Search for the cell housing the specified text and yield its [X, Y] center coordinate. 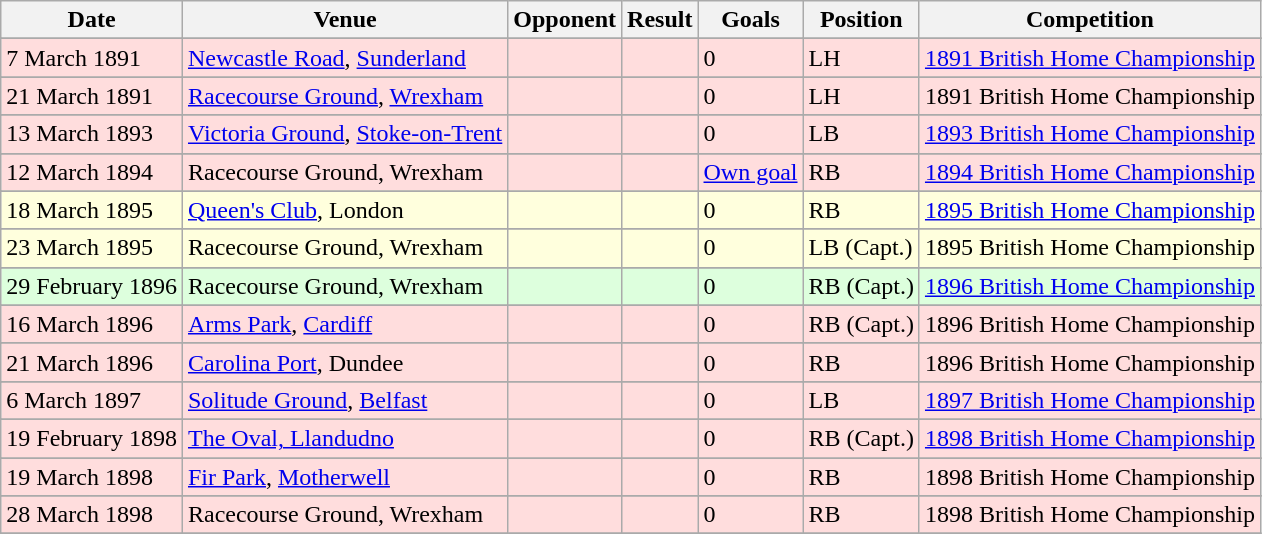
Queen's Club, London [344, 210]
Venue [344, 20]
18 March 1895 [92, 210]
21 March 1891 [92, 96]
21 March 1896 [92, 362]
23 March 1895 [92, 248]
19 March 1898 [92, 477]
16 March 1896 [92, 324]
19 February 1898 [92, 438]
Solitude Ground, Belfast [344, 400]
13 March 1893 [92, 134]
Date [92, 20]
Victoria Ground, Stoke-on-Trent [344, 134]
6 March 1897 [92, 400]
Fir Park, Motherwell [344, 477]
LB (Capt.) [861, 248]
Own goal [750, 172]
28 March 1898 [92, 515]
1893 British Home Championship [1090, 134]
Goals [750, 20]
Position [861, 20]
12 March 1894 [92, 172]
1897 British Home Championship [1090, 400]
1894 British Home Championship [1090, 172]
Competition [1090, 20]
29 February 1896 [92, 286]
The Oval, Llandudno [344, 438]
Arms Park, Cardiff [344, 324]
Result [660, 20]
Newcastle Road, Sunderland [344, 58]
Carolina Port, Dundee [344, 362]
Opponent [565, 20]
7 March 1891 [92, 58]
